Determine the [X, Y] coordinate at the center of the cell enclosing the given text.  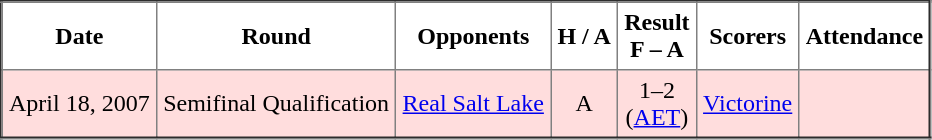
Round [276, 36]
April 18, 2007 [80, 104]
ResultF – A [656, 36]
A [584, 104]
Scorers [748, 36]
Victorine [748, 104]
Opponents [474, 36]
Semifinal Qualification [276, 104]
Date [80, 36]
1–2 (AET) [656, 104]
Attendance [865, 36]
Real Salt Lake [474, 104]
H / A [584, 36]
